Pinpoint the cell where the given text exists, returning its [X, Y] midpoint coordinate. 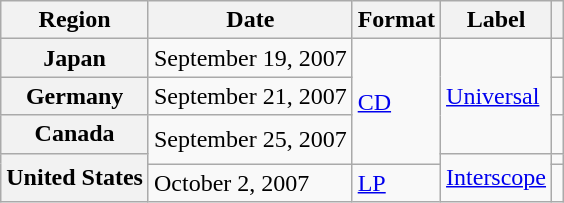
United States [75, 178]
Date [250, 20]
LP [396, 183]
Region [75, 20]
September 21, 2007 [250, 96]
CD [396, 102]
Canada [75, 134]
Germany [75, 96]
Universal [496, 96]
Interscope [496, 178]
September 19, 2007 [250, 58]
Japan [75, 58]
September 25, 2007 [250, 140]
Format [396, 20]
October 2, 2007 [250, 183]
Label [496, 20]
